Provide the (X, Y) coordinate of the cell's center where the given text is located.  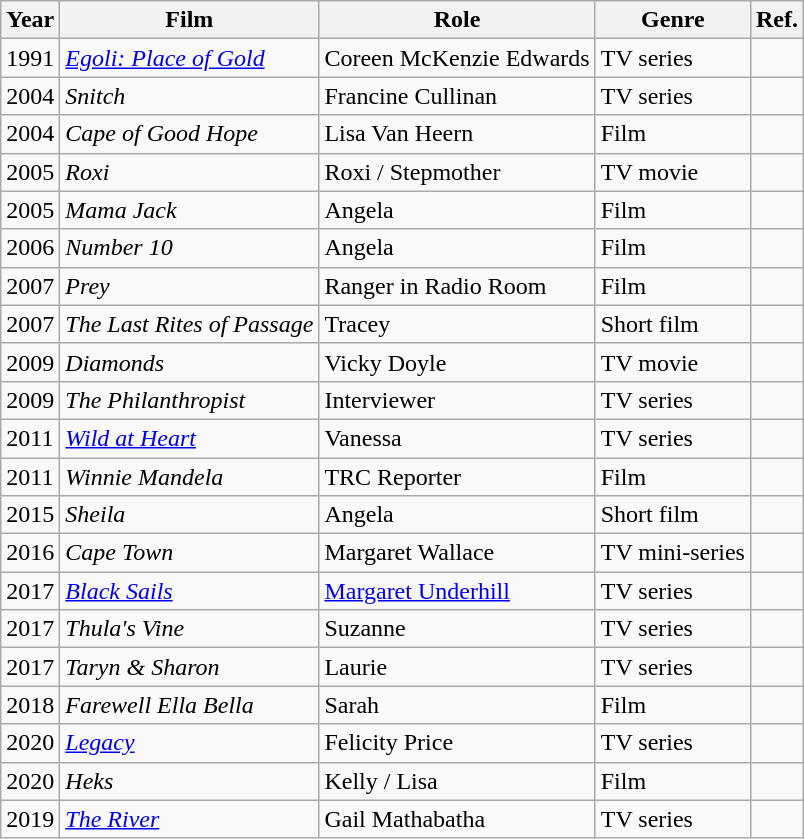
Roxi (190, 172)
Number 10 (190, 248)
Laurie (457, 667)
Ranger in Radio Room (457, 286)
Prey (190, 286)
Suzanne (457, 629)
Roxi / Stepmother (457, 172)
Year (30, 20)
Gail Mathabatha (457, 819)
The River (190, 819)
The Philanthropist (190, 400)
2016 (30, 553)
Vicky Doyle (457, 362)
Margaret Underhill (457, 591)
Lisa Van Heern (457, 134)
Farewell Ella Bella (190, 705)
Egoli: Place of Gold (190, 58)
Vanessa (457, 438)
Role (457, 20)
Kelly / Lisa (457, 781)
Wild at Heart (190, 438)
2015 (30, 515)
Felicity Price (457, 743)
2018 (30, 705)
Thula's Vine (190, 629)
Black Sails (190, 591)
Sheila (190, 515)
Coreen McKenzie Edwards (457, 58)
Ref. (776, 20)
2019 (30, 819)
Legacy (190, 743)
Snitch (190, 96)
Tracey (457, 324)
The Last Rites of Passage (190, 324)
2006 (30, 248)
Mama Jack (190, 210)
Cape of Good Hope (190, 134)
1991 (30, 58)
TRC Reporter (457, 477)
Interviewer (457, 400)
Diamonds (190, 362)
TV mini-series (672, 553)
Sarah (457, 705)
Genre (672, 20)
Margaret Wallace (457, 553)
Francine Cullinan (457, 96)
Cape Town (190, 553)
Winnie Mandela (190, 477)
Heks (190, 781)
Taryn & Sharon (190, 667)
